Scan for the cell matching the given text and deliver its [x, y] coordinate at center. 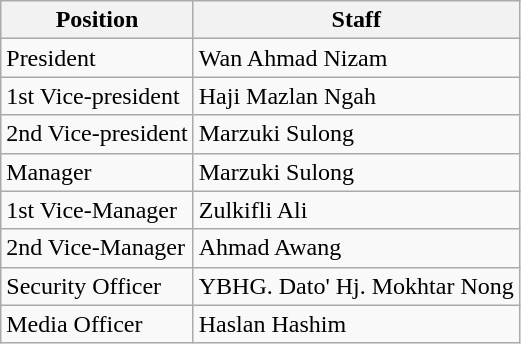
Wan Ahmad Nizam [356, 58]
Haji Mazlan Ngah [356, 96]
Security Officer [97, 286]
Zulkifli Ali [356, 210]
2nd Vice-president [97, 134]
YBHG. Dato' Hj. Mokhtar Nong [356, 286]
Haslan Hashim [356, 324]
Staff [356, 20]
1st Vice-Manager [97, 210]
Manager [97, 172]
Ahmad Awang [356, 248]
Media Officer [97, 324]
Position [97, 20]
1st Vice-president [97, 96]
President [97, 58]
2nd Vice-Manager [97, 248]
